Extract the (X, Y) coordinate from the center of the cell holding the provided text.  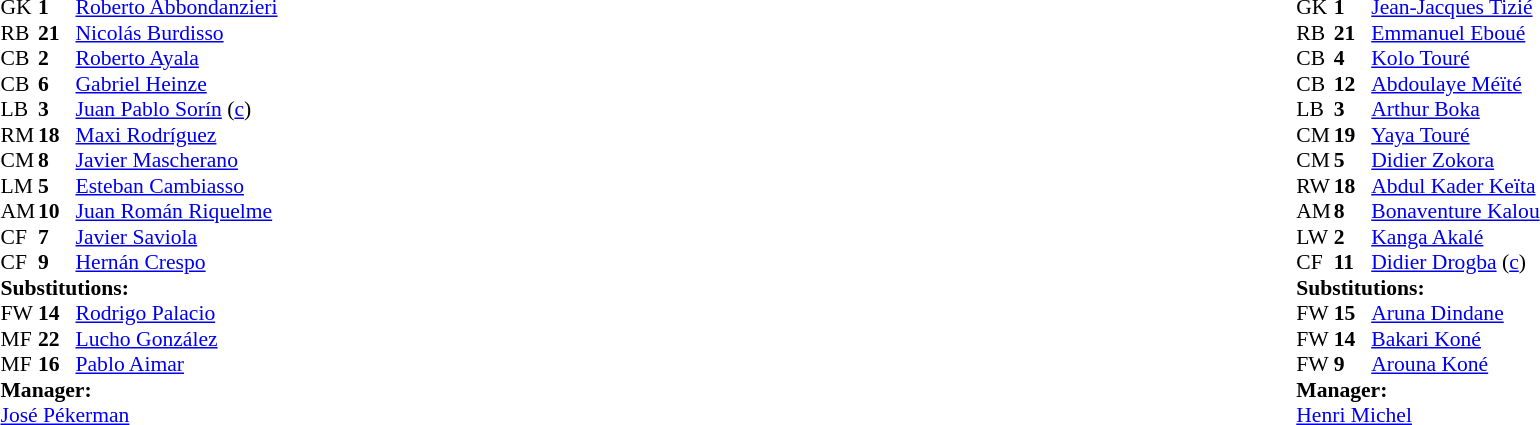
19 (1353, 135)
Arthur Boka (1455, 109)
Nicolás Burdisso (177, 33)
Hernán Crespo (177, 263)
LW (1315, 237)
Juan Román Riquelme (177, 211)
LM (19, 186)
Esteban Cambiasso (177, 186)
Bonaventure Kalou (1455, 211)
6 (57, 84)
Emmanuel Eboué (1455, 33)
Abdul Kader Keïta (1455, 186)
Arouna Koné (1455, 365)
22 (57, 339)
Gabriel Heinze (177, 84)
12 (1353, 84)
4 (1353, 59)
Javier Mascherano (177, 161)
Juan Pablo Sorín (c) (177, 109)
Didier Drogba (c) (1455, 263)
10 (57, 211)
15 (1353, 313)
Abdoulaye Méïté (1455, 84)
11 (1353, 263)
16 (57, 365)
Maxi Rodríguez (177, 135)
Roberto Ayala (177, 59)
Aruna Dindane (1455, 313)
7 (57, 237)
Javier Saviola (177, 237)
Didier Zokora (1455, 161)
Pablo Aimar (177, 365)
Kanga Akalé (1455, 237)
Bakari Koné (1455, 339)
Rodrigo Palacio (177, 313)
Kolo Touré (1455, 59)
Lucho González (177, 339)
RW (1315, 186)
RM (19, 135)
Yaya Touré (1455, 135)
